For the text-containing cell, return its midpoint in (x, y) coordinate format. 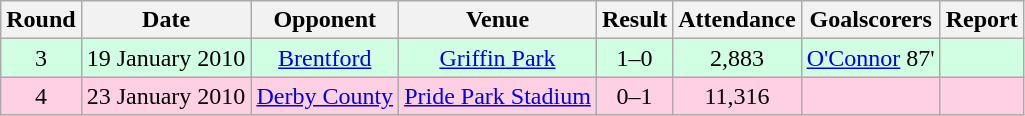
Opponent (325, 20)
19 January 2010 (166, 58)
Report (982, 20)
Derby County (325, 96)
0–1 (634, 96)
1–0 (634, 58)
Goalscorers (870, 20)
23 January 2010 (166, 96)
O'Connor 87' (870, 58)
11,316 (737, 96)
3 (41, 58)
Round (41, 20)
Griffin Park (498, 58)
4 (41, 96)
Brentford (325, 58)
2,883 (737, 58)
Date (166, 20)
Attendance (737, 20)
Pride Park Stadium (498, 96)
Result (634, 20)
Venue (498, 20)
